Return [x, y] of the center of cell containing provided text 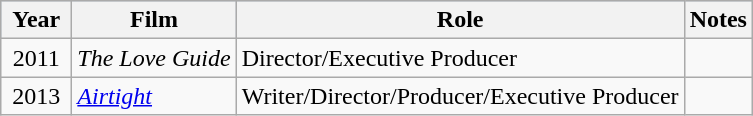
2011 [36, 58]
Airtight [154, 96]
Writer/Director/Producer/Executive Producer [460, 96]
2013 [36, 96]
Director/Executive Producer [460, 58]
Notes [718, 20]
Film [154, 20]
Role [460, 20]
The Love Guide [154, 58]
Year [36, 20]
